From the cell containing the given text, extract its center point as [x, y] coordinate. 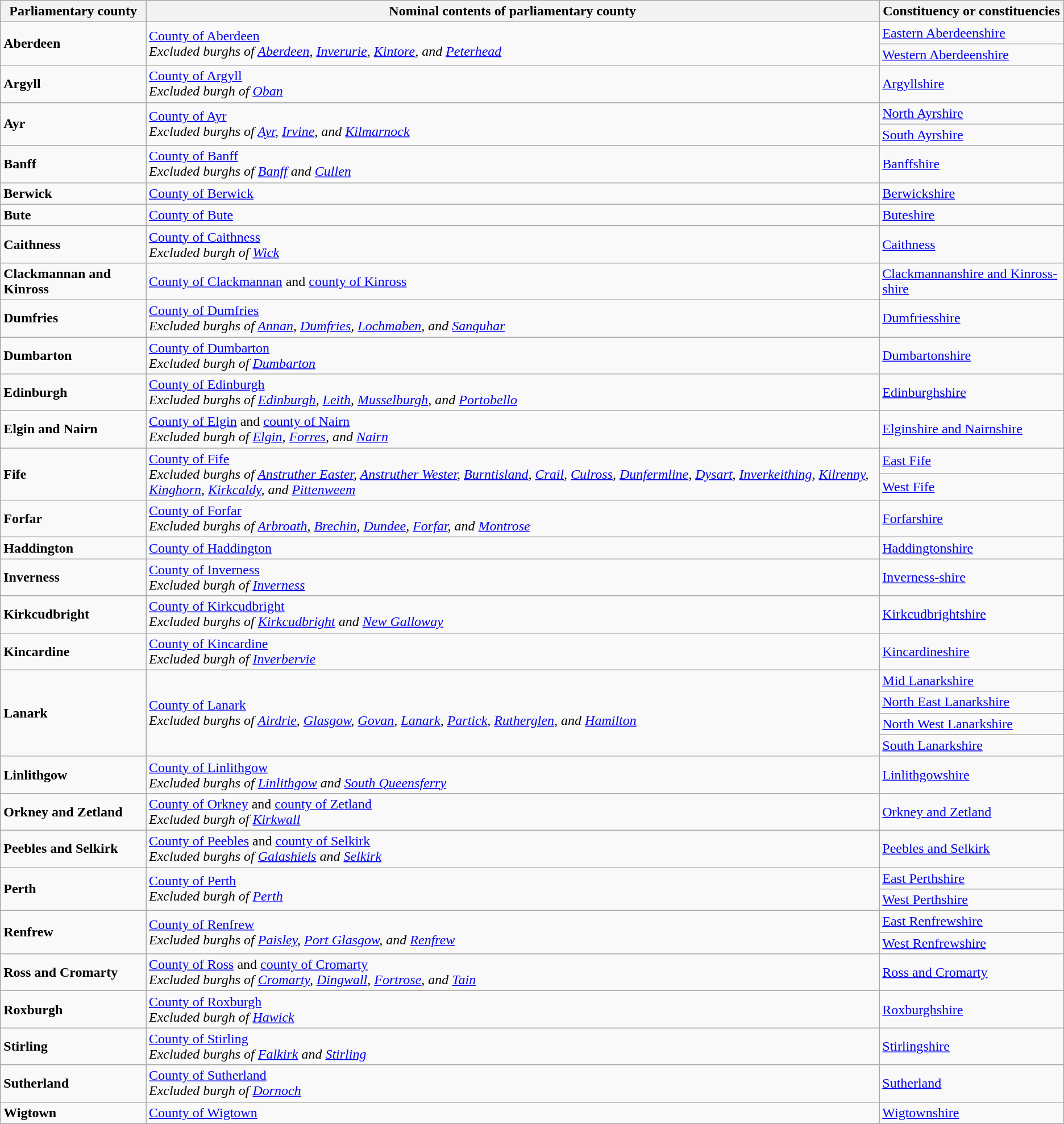
Clackmannanshire and Kinross-shire [971, 281]
Banff [73, 164]
County of Berwick [512, 193]
North West Lanarkshire [971, 724]
Fife [73, 474]
County of Roxburgh Excluded burgh of Hawick [512, 1010]
Berwick [73, 193]
County of Forfar Excluded burghs of Arbroath, Brechin, Dundee, Forfar, and Montrose [512, 519]
East Perthshire [971, 878]
Buteshire [971, 215]
West Renfrewshire [971, 943]
County of Perth Excluded burgh of Perth [512, 889]
County of Kincardine Excluded burgh of Inverbervie [512, 652]
Bute [73, 215]
Wigtown [73, 1113]
East Renfrewshire [971, 922]
Kincardineshire [971, 652]
South Ayrshire [971, 135]
Inverness [73, 578]
Renfrew [73, 932]
County of Aberdeen Excluded burghs of Aberdeen, Inverurie, Kintore, and Peterhead [512, 44]
Haddingtonshire [971, 548]
Argyll [73, 84]
County of Linlithgow Excluded burghs of Linlithgow and South Queensferry [512, 774]
Argyllshire [971, 84]
Lanark [73, 713]
Nominal contents of parliamentary county [512, 11]
Constituency or constituencies [971, 11]
Forfar [73, 519]
County of Renfrew Excluded burghs of Paisley, Port Glasgow, and Renfrew [512, 932]
County of Dumbarton Excluded burgh of Dumbarton [512, 355]
Kirkcudbrightshire [971, 614]
Dumbartonshire [971, 355]
Elginshire and Nairnshire [971, 430]
Kirkcudbright [73, 614]
County of Wigtown [512, 1113]
Western Aberdeenshire [971, 55]
Edinburgh [73, 392]
Banffshire [971, 164]
Kincardine [73, 652]
County of Edinburgh Excluded burghs of Edinburgh, Leith, Musselburgh, and Portobello [512, 392]
County of Peebles and county of Selkirk Excluded burghs of Galashiels and Selkirk [512, 848]
County of Dumfries Excluded burghs of Annan, Dumfries, Lochmaben, and Sanquhar [512, 318]
Dumfries [73, 318]
County of Elgin and county of Nairn Excluded burgh of Elgin, Forres, and Nairn [512, 430]
Edinburghshire [971, 392]
County of Ross and county of Cromarty Excluded burghs of Cromarty, Dingwall, Fortrose, and Tain [512, 972]
Linlithgow [73, 774]
South Lanarkshire [971, 745]
Inverness-shire [971, 578]
County of Lanark Excluded burghs of Airdrie, Glasgow, Govan, Lanark, Partick, Rutherglen, and Hamilton [512, 713]
Aberdeen [73, 44]
County of Stirling Excluded burghs of Falkirk and Stirling [512, 1046]
Roxburgh [73, 1010]
County of Bute [512, 215]
County of Sutherland Excluded burgh of Dornoch [512, 1084]
County of Banff Excluded burghs of Banff and Cullen [512, 164]
West Fife [971, 487]
County of Orkney and county of Zetland Excluded burgh of Kirkwall [512, 812]
Wigtownshire [971, 1113]
County of Haddington [512, 548]
Haddington [73, 548]
North Ayrshire [971, 113]
Parliamentary county [73, 11]
Roxburghshire [971, 1010]
County of Argyll Excluded burgh of Oban [512, 84]
Berwickshire [971, 193]
Forfarshire [971, 519]
North East Lanarkshire [971, 702]
Dumbarton [73, 355]
County of Clackmannan and county of Kinross [512, 281]
West Perthshire [971, 900]
Stirling [73, 1046]
Stirlingshire [971, 1046]
Mid Lanarkshire [971, 681]
Dumfriesshire [971, 318]
County of Kirkcudbright Excluded burghs of Kirkcudbright and New Galloway [512, 614]
Elgin and Nairn [73, 430]
Linlithgowshire [971, 774]
Ayr [73, 124]
County of Inverness Excluded burgh of Inverness [512, 578]
East Fife [971, 461]
Eastern Aberdeenshire [971, 33]
County of Caithness Excluded burgh of Wick [512, 244]
Perth [73, 889]
Clackmannan and Kinross [73, 281]
County of Ayr Excluded burghs of Ayr, Irvine, and Kilmarnock [512, 124]
